Locate the cell with the specified text and output its (X, Y) center coordinate. 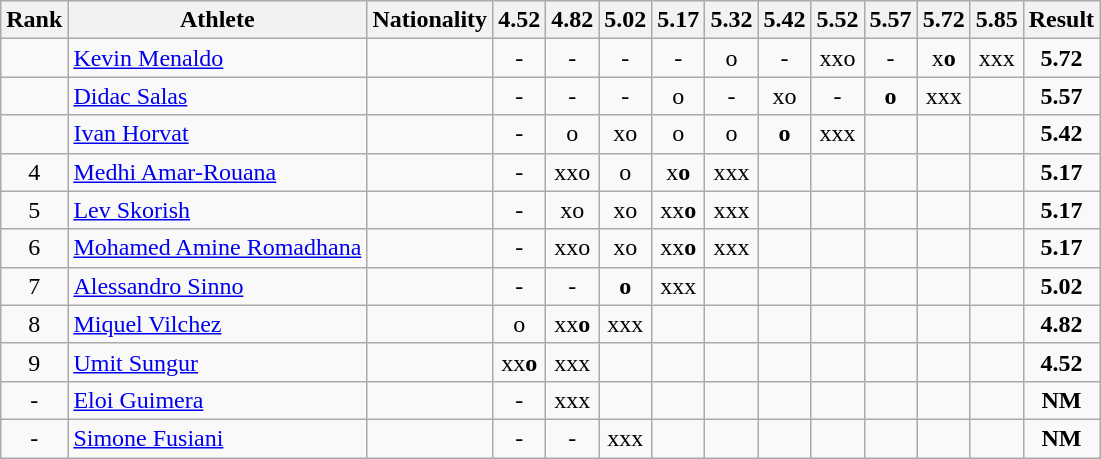
5.32 (732, 20)
Kevin Menaldo (218, 58)
Lev Skorish (218, 210)
Nationality (430, 20)
Medhi Amar-Rouana (218, 172)
Simone Fusiani (218, 438)
6 (34, 248)
Athlete (218, 20)
Rank (34, 20)
Result (1061, 20)
5.52 (838, 20)
4 (34, 172)
Alessandro Sinno (218, 286)
Eloi Guimera (218, 400)
Miquel Vilchez (218, 324)
9 (34, 362)
Didac Salas (218, 96)
Mohamed Amine Romadhana (218, 248)
Ivan Horvat (218, 134)
7 (34, 286)
5 (34, 210)
5.85 (996, 20)
8 (34, 324)
Umit Sungur (218, 362)
